Provide the [X, Y] coordinate of the cell's center where the given text is located.  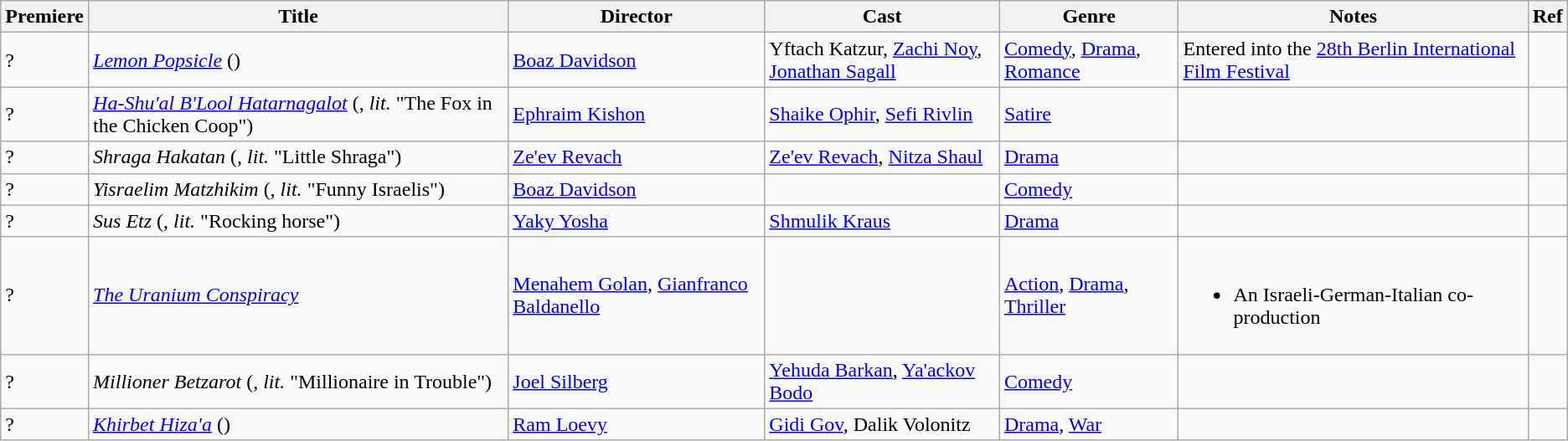
Title [298, 17]
Comedy, Drama, Romance [1089, 60]
Millioner Betzarot (, lit. "Millionaire in Trouble") [298, 382]
Lemon Popsicle () [298, 60]
Yftach Katzur, Zachi Noy, Jonathan Sagall [883, 60]
Sus Etz (, lit. "Rocking horse") [298, 221]
Ram Loevy [637, 424]
Ephraim Kishon [637, 114]
Ha-Shu'al B'Lool Hatarnagalot (, lit. "The Fox in the Chicken Coop") [298, 114]
Yehuda Barkan, Ya'ackov Bodo [883, 382]
Ze'ev Revach, Nitza Shaul [883, 157]
An Israeli-German-Italian co-production [1354, 295]
Satire [1089, 114]
Premiere [45, 17]
Shmulik Kraus [883, 221]
Genre [1089, 17]
Ze'ev Revach [637, 157]
Shraga Hakatan (, lit. "Little Shraga") [298, 157]
Action, Drama, Thriller [1089, 295]
Entered into the 28th Berlin International Film Festival [1354, 60]
Joel Silberg [637, 382]
Director [637, 17]
Yaky Yosha [637, 221]
Notes [1354, 17]
Shaike Ophir, Sefi Rivlin [883, 114]
Gidi Gov, Dalik Volonitz [883, 424]
Ref [1548, 17]
Yisraelim Matzhikim (, lit. "Funny Israelis") [298, 189]
Cast [883, 17]
Menahem Golan, Gianfranco Baldanello [637, 295]
The Uranium Conspiracy [298, 295]
Khirbet Hiza'a () [298, 424]
Drama, War [1089, 424]
